Scan for the cell matching the given text and deliver its [x, y] coordinate at center. 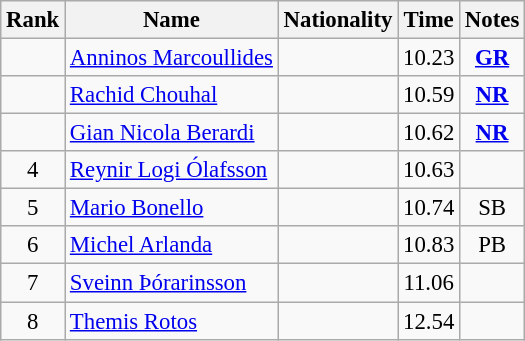
Themis Rotos [172, 321]
Time [429, 20]
4 [33, 170]
PB [492, 245]
Rachid Chouhal [172, 95]
Rank [33, 20]
10.74 [429, 208]
6 [33, 245]
Name [172, 20]
Anninos Marcoullides [172, 58]
GR [492, 58]
Reynir Logi Ólafsson [172, 170]
8 [33, 321]
12.54 [429, 321]
Nationality [338, 20]
Mario Bonello [172, 208]
Michel Arlanda [172, 245]
11.06 [429, 283]
10.23 [429, 58]
Sveinn Þórarinsson [172, 283]
SB [492, 208]
10.62 [429, 133]
Gian Nicola Berardi [172, 133]
10.83 [429, 245]
7 [33, 283]
Notes [492, 20]
5 [33, 208]
10.59 [429, 95]
10.63 [429, 170]
